Locate the cell with the specified text and output its (x, y) center coordinate. 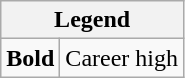
Bold (30, 58)
Career high (122, 58)
Legend (92, 20)
